Extract the [x, y] coordinate from the center of the cell holding the provided text.  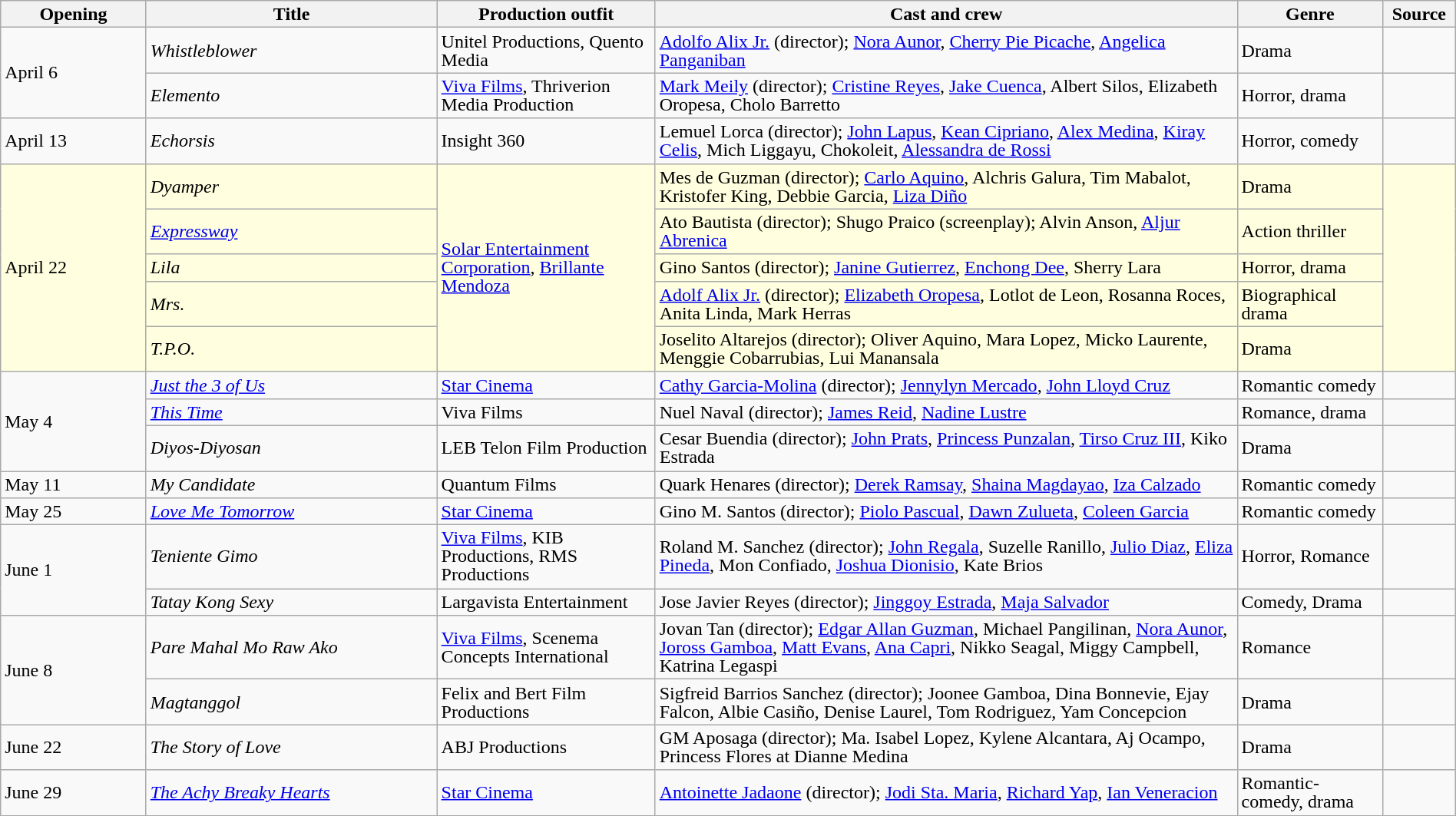
Roland M. Sanchez (director); John Regala, Suzelle Ranillo, Julio Diaz, Eliza Pineda, Mon Confiado, Joshua Dionisio, Kate Brios [946, 557]
Viva Films, Scenema Concepts International [546, 648]
Gino Santos (director); Janine Gutierrez, Enchong Dee, Sherry Lara [946, 267]
Felix and Bert Film Productions [546, 702]
Viva Films, Thriverion Media Production [546, 95]
Quantum Films [546, 485]
June 1 [74, 570]
ABJ Productions [546, 748]
Lila [292, 267]
The Achy Breaky Hearts [292, 792]
My Candidate [292, 485]
Elemento [292, 95]
June 29 [74, 792]
Romance, drama [1310, 411]
This Time [292, 411]
Nuel Naval (director); James Reid, Nadine Lustre [946, 411]
Cathy Garcia-Molina (director); Jennylyn Mercado, John Lloyd Cruz [946, 385]
Whistleblower [292, 51]
June 8 [74, 670]
GM Aposaga (director); Ma. Isabel Lopez, Kylene Alcantara, Aj Ocampo, Princess Flores at Dianne Medina [946, 748]
Cesar Buendia (director); John Prats, Princess Punzalan, Tirso Cruz III, Kiko Estrada [946, 448]
Teniente Gimo [292, 557]
May 25 [74, 511]
Title [292, 14]
Source [1419, 14]
Lemuel Lorca (director); John Lapus, Kean Cipriano, Alex Medina, Kiray Celis, Mich Liggayu, Chokoleit, Alessandra de Rossi [946, 141]
Unitel Productions, Quento Media [546, 51]
Quark Henares (director); Derek Ramsay, Shaina Magdayao, Iza Calzado [946, 485]
Production outfit [546, 14]
Genre [1310, 14]
Echorsis [292, 141]
Mrs. [292, 304]
The Story of Love [292, 748]
Horror, Romance [1310, 557]
Insight 360 [546, 141]
Mark Meily (director); Cristine Reyes, Jake Cuenca, Albert Silos, Elizabeth Oropesa, Cholo Barretto [946, 95]
Antoinette Jadaone (director); Jodi Sta. Maria, Richard Yap, Ian Veneracion [946, 792]
Horror, comedy [1310, 141]
Viva Films [546, 411]
Biographical drama [1310, 304]
Adolf Alix Jr. (director); Elizabeth Oropesa, Lotlot de Leon, Rosanna Roces, Anita Linda, Mark Herras [946, 304]
Gino M. Santos (director); Piolo Pascual, Dawn Zulueta, Coleen Garcia [946, 511]
Largavista Entertainment [546, 602]
Sigfreid Barrios Sanchez (director); Joonee Gamboa, Dina Bonnevie, Ejay Falcon, Albie Casiño, Denise Laurel, Tom Rodriguez, Yam Concepcion [946, 702]
Mes de Guzman (director); Carlo Aquino, Alchris Galura, Tim Mabalot, Kristofer King, Debbie Garcia, Liza Diño [946, 186]
LEB Telon Film Production [546, 448]
April 13 [74, 141]
Jose Javier Reyes (director); Jinggoy Estrada, Maja Salvador [946, 602]
T.P.O. [292, 349]
Solar Entertainment Corporation, Brillante Mendoza [546, 267]
Dyamper [292, 186]
Viva Films, KIB Productions, RMS Productions [546, 557]
April 22 [74, 267]
Pare Mahal Mo Raw Ako [292, 648]
Expressway [292, 232]
Action thriller [1310, 232]
June 22 [74, 748]
Romance [1310, 648]
Cast and crew [946, 14]
Comedy, Drama [1310, 602]
Ato Bautista (director); Shugo Praico (screenplay); Alvin Anson, Aljur Abrenica [946, 232]
Tatay Kong Sexy [292, 602]
April 6 [74, 73]
Adolfo Alix Jr. (director); Nora Aunor, Cherry Pie Picache, Angelica Panganiban [946, 51]
May 4 [74, 421]
Diyos-Diyosan [292, 448]
Love Me Tomorrow [292, 511]
Opening [74, 14]
Just the 3 of Us [292, 385]
Magtanggol [292, 702]
May 11 [74, 485]
Joselito Altarejos (director); Oliver Aquino, Mara Lopez, Micko Laurente, Menggie Cobarrubias, Lui Manansala [946, 349]
Romantic-comedy, drama [1310, 792]
